Determine the [x, y] coordinate at the center of the cell enclosing the given text.  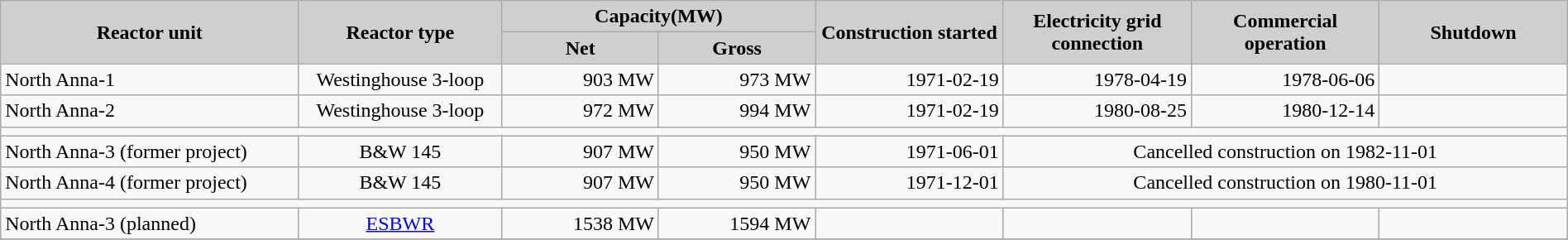
Reactor unit [150, 32]
Construction started [910, 32]
Capacity(MW) [658, 17]
Electricity grid connection [1097, 32]
Reactor type [400, 32]
Net [581, 48]
1971-12-01 [910, 183]
Shutdown [1474, 32]
1978-06-06 [1285, 79]
1980-12-14 [1285, 111]
Commercial operation [1285, 32]
1980-08-25 [1097, 111]
Cancelled construction on 1980-11-01 [1285, 183]
North Anna-2 [150, 111]
903 MW [581, 79]
1978-04-19 [1097, 79]
972 MW [581, 111]
North Anna-1 [150, 79]
1971-06-01 [910, 151]
North Anna-4 (former project) [150, 183]
1538 MW [581, 223]
North Anna-3 (former project) [150, 151]
North Anna-3 (planned) [150, 223]
ESBWR [400, 223]
Gross [736, 48]
994 MW [736, 111]
1594 MW [736, 223]
Cancelled construction on 1982-11-01 [1285, 151]
973 MW [736, 79]
